Return (x, y) of the center of cell containing provided text 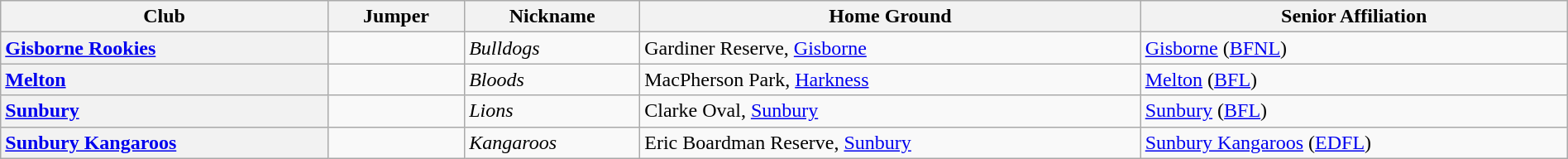
Clarke Oval, Sunbury (890, 111)
Melton (BFL) (1354, 79)
Club (165, 17)
Sunbury Kangaroos (165, 142)
Lions (552, 111)
Jumper (395, 17)
Bloods (552, 79)
Kangaroos (552, 142)
Sunbury (165, 111)
Gardiner Reserve, Gisborne (890, 48)
Home Ground (890, 17)
Bulldogs (552, 48)
Sunbury Kangaroos (EDFL) (1354, 142)
Eric Boardman Reserve, Sunbury (890, 142)
Gisborne (BFNL) (1354, 48)
Senior Affiliation (1354, 17)
MacPherson Park, Harkness (890, 79)
Melton (165, 79)
Sunbury (BFL) (1354, 111)
Nickname (552, 17)
Gisborne Rookies (165, 48)
